Output the [X, Y] coordinate of the center of the cell containing the given text.  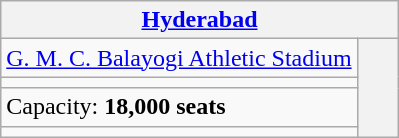
Hyderabad [200, 20]
G. M. C. Balayogi Athletic Stadium [179, 58]
Capacity: 18,000 seats [179, 107]
